Pinpoint the cell where the given text exists, returning its [x, y] midpoint coordinate. 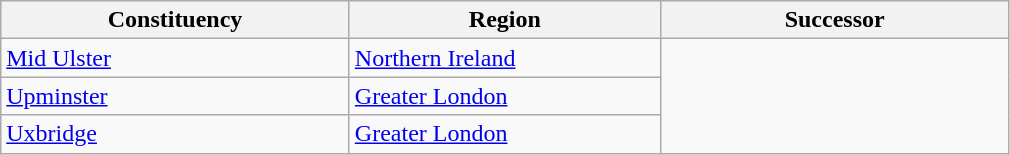
Region [504, 20]
Constituency [176, 20]
Northern Ireland [504, 58]
Mid Ulster [176, 58]
Successor [834, 20]
Upminster [176, 96]
Uxbridge [176, 134]
